Identify which cell holds the provided text, then report its (x, y) central coordinate. 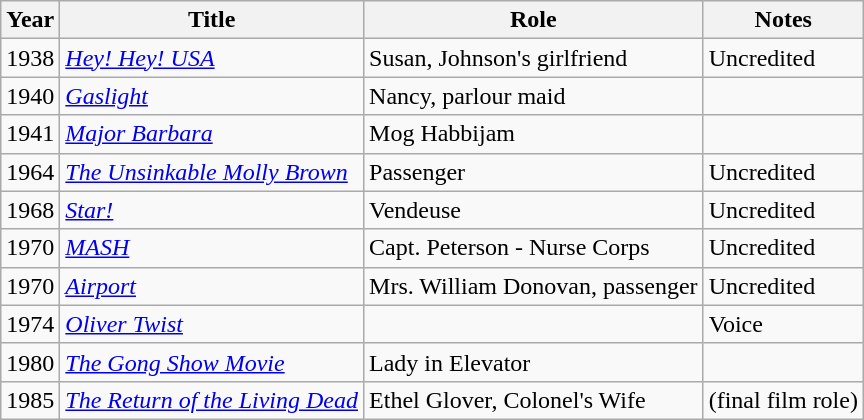
1974 (30, 324)
1940 (30, 96)
Ethel Glover, Colonel's Wife (534, 400)
1985 (30, 400)
1968 (30, 210)
Capt. Peterson - Nurse Corps (534, 248)
Passenger (534, 172)
The Gong Show Movie (212, 362)
Title (212, 20)
Hey! Hey! USA (212, 58)
(final film role) (783, 400)
Susan, Johnson's girlfriend (534, 58)
Airport (212, 286)
Major Barbara (212, 134)
The Return of the Living Dead (212, 400)
Nancy, parlour maid (534, 96)
Role (534, 20)
Year (30, 20)
1941 (30, 134)
1964 (30, 172)
Star! (212, 210)
Voice (783, 324)
Gaslight (212, 96)
Notes (783, 20)
Mrs. William Donovan, passenger (534, 286)
Oliver Twist (212, 324)
1980 (30, 362)
The Unsinkable Molly Brown (212, 172)
MASH (212, 248)
Vendeuse (534, 210)
Lady in Elevator (534, 362)
1938 (30, 58)
Mog Habbijam (534, 134)
